From the cell containing the given text, extract its center point as (x, y) coordinate. 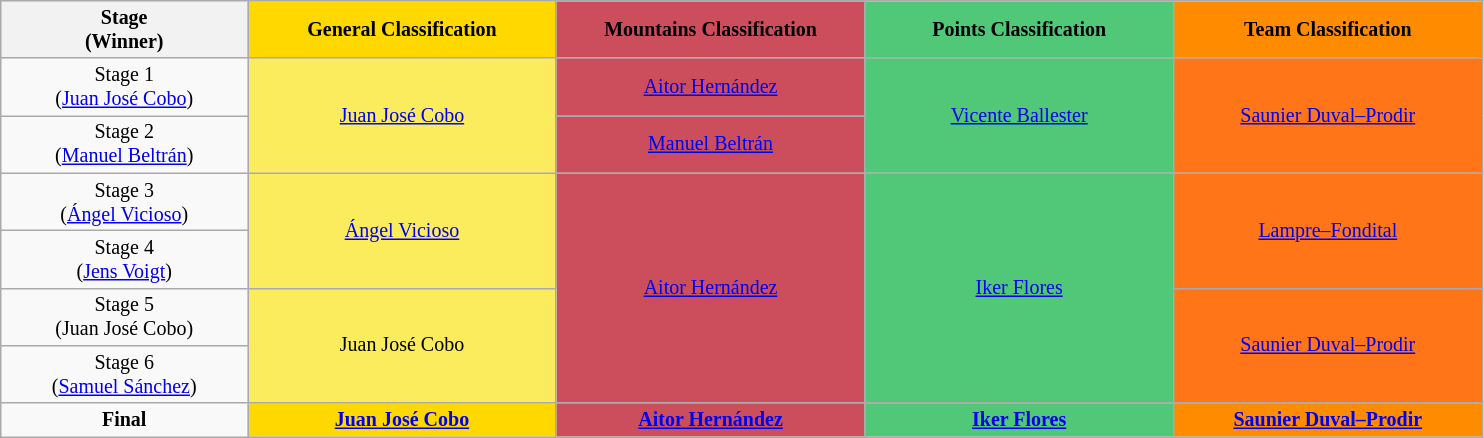
Manuel Beltrán (710, 144)
Stage 6(Samuel Sánchez) (124, 374)
Ángel Vicioso (402, 230)
General Classification (402, 30)
Stage 2(Manuel Beltrán) (124, 144)
Vicente Ballester (1020, 116)
Points Classification (1020, 30)
Stage(Winner) (124, 30)
Stage 5(Juan José Cobo) (124, 316)
Stage 1(Juan José Cobo) (124, 88)
Team Classification (1328, 30)
Stage 4(Jens Voigt) (124, 260)
Mountains Classification (710, 30)
Final (124, 420)
Lampre–Fondital (1328, 230)
Stage 3(Ángel Vicioso) (124, 202)
